Detect which cell encompasses the target text, then output its (x, y) center coordinate. 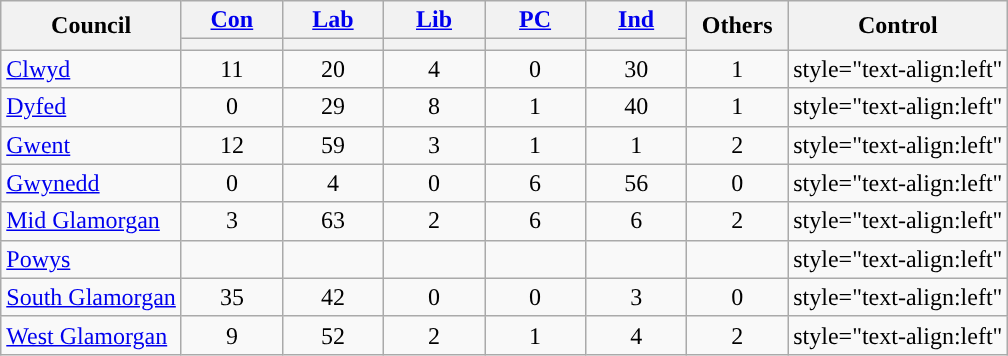
59 (332, 145)
Lab (332, 20)
Mid Glamorgan (92, 221)
9 (232, 335)
Control (898, 26)
Lib (434, 20)
Clwyd (92, 69)
Gwynedd (92, 183)
20 (332, 69)
Ind (636, 20)
42 (332, 297)
PC (536, 20)
30 (636, 69)
12 (232, 145)
South Glamorgan (92, 297)
29 (332, 107)
35 (232, 297)
Others (738, 26)
8 (434, 107)
Con (232, 20)
52 (332, 335)
63 (332, 221)
Powys (92, 259)
Dyfed (92, 107)
West Glamorgan (92, 335)
11 (232, 69)
56 (636, 183)
Council (92, 26)
40 (636, 107)
Gwent (92, 145)
